Identify which cell holds the provided text, then report its [X, Y] central coordinate. 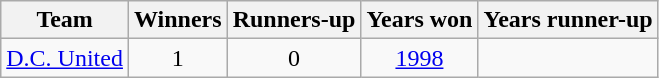
Years won [420, 20]
Winners [178, 20]
1 [178, 58]
Runners-up [294, 20]
1998 [420, 58]
Years runner-up [568, 20]
0 [294, 58]
D.C. United [65, 58]
Team [65, 20]
